Extract the (X, Y) coordinate from the center of the cell holding the provided text.  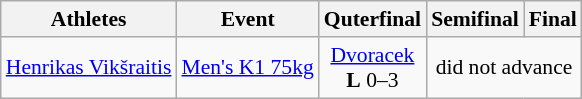
did not advance (504, 68)
Dvoracek L 0–3 (372, 68)
Semifinal (475, 19)
Men's K1 75kg (247, 68)
Event (247, 19)
Final (553, 19)
Henrikas Vikšraitis (89, 68)
Quterfinal (372, 19)
Athletes (89, 19)
